Detect which cell encompasses the target text, then output its [x, y] center coordinate. 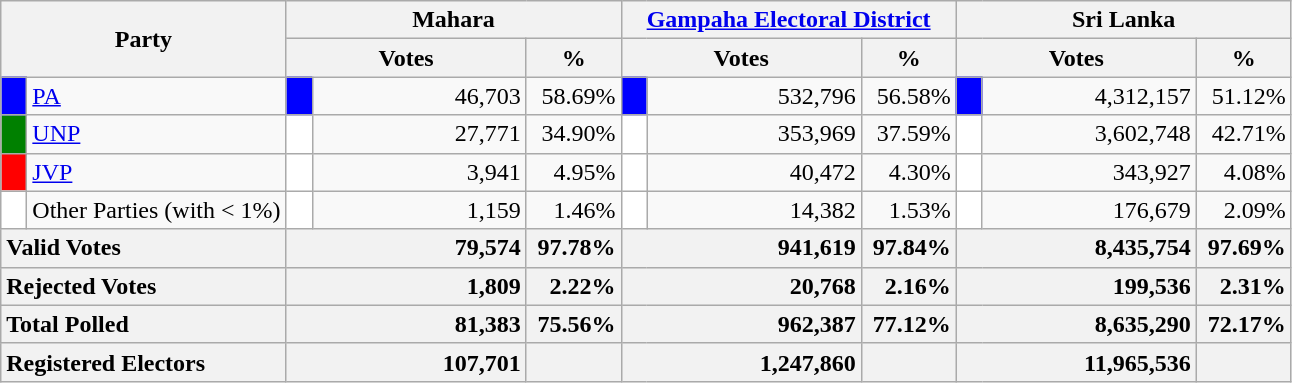
3,602,748 [1089, 134]
75.56% [574, 324]
1.46% [574, 210]
1.53% [908, 210]
4,312,157 [1089, 96]
72.17% [1244, 324]
343,927 [1089, 172]
2.09% [1244, 210]
Gampaha Electoral District [788, 20]
97.78% [574, 248]
Other Parties (with < 1%) [156, 210]
4.95% [574, 172]
97.84% [908, 248]
Total Polled [144, 324]
1,809 [406, 286]
199,536 [1076, 286]
46,703 [419, 96]
1,159 [419, 210]
8,435,754 [1076, 248]
34.90% [574, 134]
81,383 [406, 324]
27,771 [419, 134]
PA [156, 96]
Rejected Votes [144, 286]
Registered Electors [144, 362]
20,768 [741, 286]
1,247,860 [741, 362]
56.58% [908, 96]
UNP [156, 134]
77.12% [908, 324]
JVP [156, 172]
2.22% [574, 286]
Mahara [454, 20]
176,679 [1089, 210]
37.59% [908, 134]
11,965,536 [1076, 362]
3,941 [419, 172]
Valid Votes [144, 248]
941,619 [741, 248]
Party [144, 39]
532,796 [754, 96]
2.16% [908, 286]
4.30% [908, 172]
2.31% [1244, 286]
51.12% [1244, 96]
97.69% [1244, 248]
58.69% [574, 96]
14,382 [754, 210]
79,574 [406, 248]
107,701 [406, 362]
4.08% [1244, 172]
962,387 [741, 324]
Sri Lanka [1124, 20]
42.71% [1244, 134]
8,635,290 [1076, 324]
353,969 [754, 134]
40,472 [754, 172]
